Return [X, Y] of the center of cell containing provided text 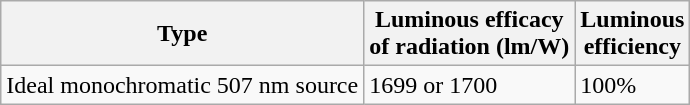
1699 or 1700 [470, 85]
100% [632, 85]
Type [182, 34]
Luminous efficacyof radiation (lm/W) [470, 34]
Luminousefficiency [632, 34]
Ideal monochromatic 507 nm source [182, 85]
